Output the (x, y) coordinate of the center of the cell containing the given text.  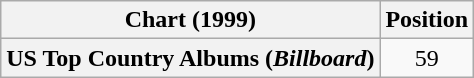
Chart (1999) (190, 20)
Position (427, 20)
59 (427, 58)
US Top Country Albums (Billboard) (190, 58)
